Extract the (X, Y) coordinate from the center of the cell holding the provided text.  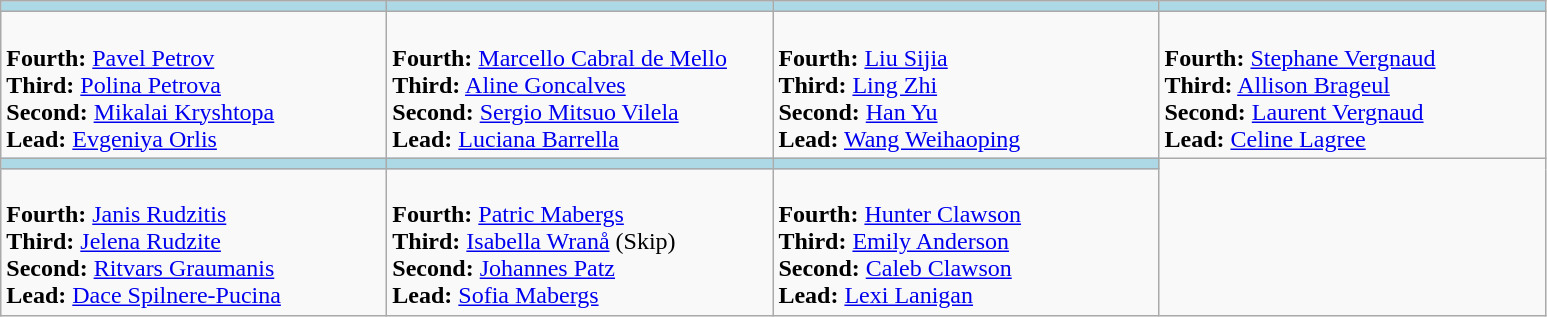
Fourth: Liu Sijia Third: Ling Zhi Second: Han Yu Lead: Wang Weihaoping (966, 85)
Fourth: Hunter Clawson Third: Emily Anderson Second: Caleb Clawson Lead: Lexi Lanigan (966, 242)
Fourth: Patric Mabergs Third: Isabella Wranå (Skip) Second: Johannes Patz Lead: Sofia Mabergs (580, 242)
Fourth: Marcello Cabral de Mello Third: Aline Goncalves Second: Sergio Mitsuo Vilela Lead: Luciana Barrella (580, 85)
Fourth: Janis Rudzitis Third: Jelena Rudzite Second: Ritvars Graumanis Lead: Dace Spilnere-Pucina (194, 242)
Fourth: Stephane Vergnaud Third: Allison Brageul Second: Laurent Vergnaud Lead: Celine Lagree (1352, 85)
Fourth: Pavel Petrov Third: Polina Petrova Second: Mikalai Kryshtopa Lead: Evgeniya Orlis (194, 85)
